Identify which cell holds the provided text, then report its [X, Y] central coordinate. 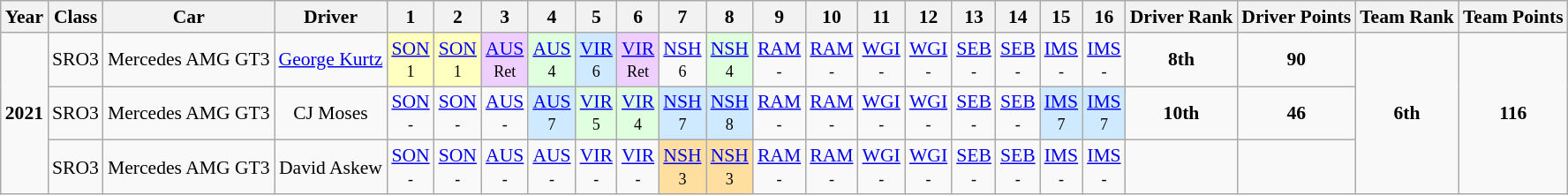
NSH 4 [729, 60]
NSH 6 [682, 60]
David Askew [331, 168]
Driver Rank [1181, 17]
Class [76, 17]
11 [881, 17]
8 [729, 17]
10 [832, 17]
Team Rank [1407, 17]
1 [410, 17]
NSH 8 [729, 113]
Team Points [1513, 17]
12 [929, 17]
Year [25, 17]
VIR Ret [637, 60]
AUS 7 [551, 113]
CJ Moses [331, 113]
6th [1407, 113]
AUS Ret [505, 60]
16 [1104, 17]
VIR 4 [637, 113]
Car [189, 17]
46 [1296, 113]
13 [974, 17]
15 [1061, 17]
Driver Points [1296, 17]
7 [682, 17]
6 [637, 17]
3 [505, 17]
AUS 4 [551, 60]
2021 [25, 113]
10th [1181, 113]
NSH 7 [682, 113]
14 [1018, 17]
Driver [331, 17]
VIR 5 [597, 113]
4 [551, 17]
8th [1181, 60]
VIR 6 [597, 60]
9 [779, 17]
90 [1296, 60]
2 [457, 17]
George Kurtz [331, 60]
116 [1513, 113]
5 [597, 17]
